Identify which cell holds the provided text, then report its [X, Y] central coordinate. 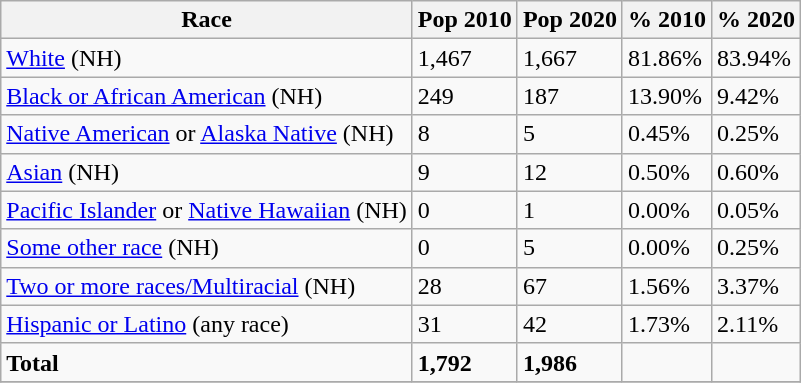
9.42% [756, 96]
8 [464, 134]
Pop 2010 [464, 20]
83.94% [756, 58]
249 [464, 96]
81.86% [666, 58]
31 [464, 324]
13.90% [666, 96]
1,986 [570, 362]
Asian (NH) [207, 172]
9 [464, 172]
1 [570, 210]
42 [570, 324]
Total [207, 362]
2.11% [756, 324]
1,667 [570, 58]
Two or more races/Multiracial (NH) [207, 286]
0.50% [666, 172]
1,792 [464, 362]
Native American or Alaska Native (NH) [207, 134]
Black or African American (NH) [207, 96]
White (NH) [207, 58]
3.37% [756, 286]
Pop 2020 [570, 20]
Hispanic or Latino (any race) [207, 324]
% 2010 [666, 20]
% 2020 [756, 20]
1.73% [666, 324]
187 [570, 96]
12 [570, 172]
Pacific Islander or Native Hawaiian (NH) [207, 210]
0.60% [756, 172]
0.05% [756, 210]
Race [207, 20]
1.56% [666, 286]
Some other race (NH) [207, 248]
67 [570, 286]
1,467 [464, 58]
0.45% [666, 134]
28 [464, 286]
